Identify which cell holds the provided text, then report its (X, Y) central coordinate. 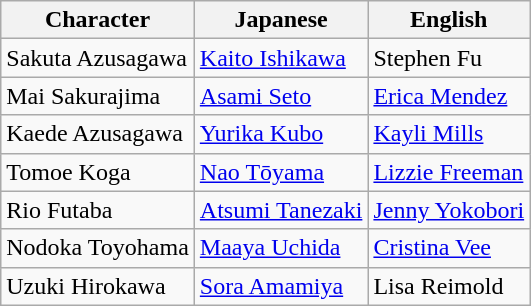
Mai Sakurajima (98, 96)
Nodoka Toyohama (98, 248)
Sakuta Azusagawa (98, 58)
Tomoe Koga (98, 172)
Uzuki Hirokawa (98, 286)
Maaya Uchida (281, 248)
Lisa Reimold (449, 286)
Atsumi Tanezaki (281, 210)
Cristina Vee (449, 248)
Erica Mendez (449, 96)
Kayli Mills (449, 134)
Kaede Azusagawa (98, 134)
Rio Futaba (98, 210)
Sora Amamiya (281, 286)
Nao Tōyama (281, 172)
Japanese (281, 20)
Lizzie Freeman (449, 172)
English (449, 20)
Kaito Ishikawa (281, 58)
Stephen Fu (449, 58)
Jenny Yokobori (449, 210)
Character (98, 20)
Yurika Kubo (281, 134)
Asami Seto (281, 96)
